Provide the [x, y] coordinate of the cell's center where the given text is located.  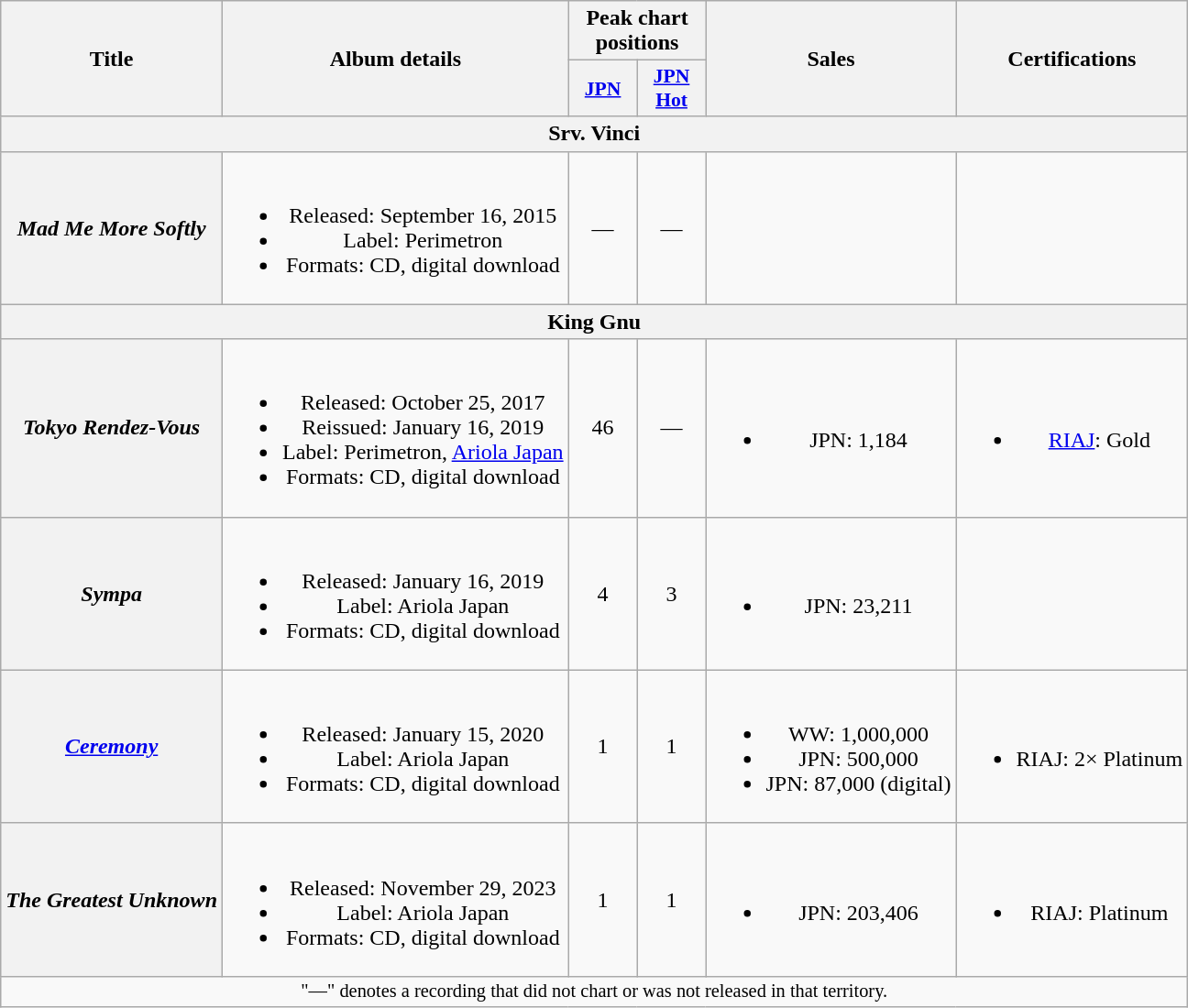
Ceremony [112, 746]
Released: November 29, 2023Label: Ariola JapanFormats: CD, digital download [396, 900]
"—" denotes a recording that did not chart or was not released in that territory. [594, 992]
JPN: 23,211 [830, 594]
Tokyo Rendez-Vous [112, 428]
Srv. Vinci [594, 134]
Released: October 25, 2017Reissued: January 16, 2019Label: Perimetron, Ariola JapanFormats: CD, digital download [396, 428]
Released: January 16, 2019Label: Ariola JapanFormats: CD, digital download [396, 594]
WW: 1,000,000JPN: 500,000JPN: 87,000 (digital) [830, 746]
Album details [396, 59]
4 [603, 594]
Sympa [112, 594]
Mad Me More Softly [112, 227]
JPN Hot [671, 88]
The Greatest Unknown [112, 900]
RIAJ: 2× Platinum [1072, 746]
King Gnu [594, 322]
RIAJ: Gold [1072, 428]
Released: September 16, 2015Label: PerimetronFormats: CD, digital download [396, 227]
JPN [603, 88]
JPN: 203,406 [830, 900]
3 [671, 594]
Sales [830, 59]
Certifications [1072, 59]
46 [603, 428]
Released: January 15, 2020Label: Ariola JapanFormats: CD, digital download [396, 746]
Title [112, 59]
RIAJ: Platinum [1072, 900]
Peak chart positions [637, 31]
JPN: 1,184 [830, 428]
